For the text-containing cell, return its midpoint in [x, y] coordinate format. 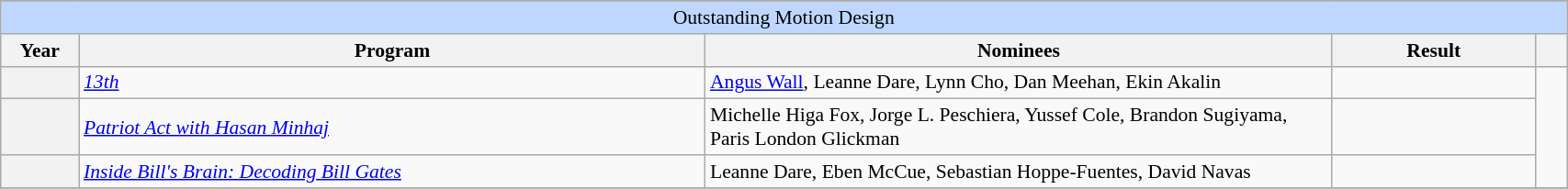
13th [392, 83]
Result [1434, 50]
Angus Wall, Leanne Dare, Lynn Cho, Dan Meehan, Ekin Akalin [1019, 83]
Nominees [1019, 50]
Michelle Higa Fox, Jorge L. Peschiera, Yussef Cole, Brandon Sugiyama, Paris London Glickman [1019, 127]
Program [392, 50]
Patriot Act with Hasan Minhaj [392, 127]
Year [40, 50]
Inside Bill's Brain: Decoding Bill Gates [392, 172]
Leanne Dare, Eben McCue, Sebastian Hoppe-Fuentes, David Navas [1019, 172]
Outstanding Motion Design [784, 17]
